Output the (x, y) coordinate of the center of the cell containing the given text.  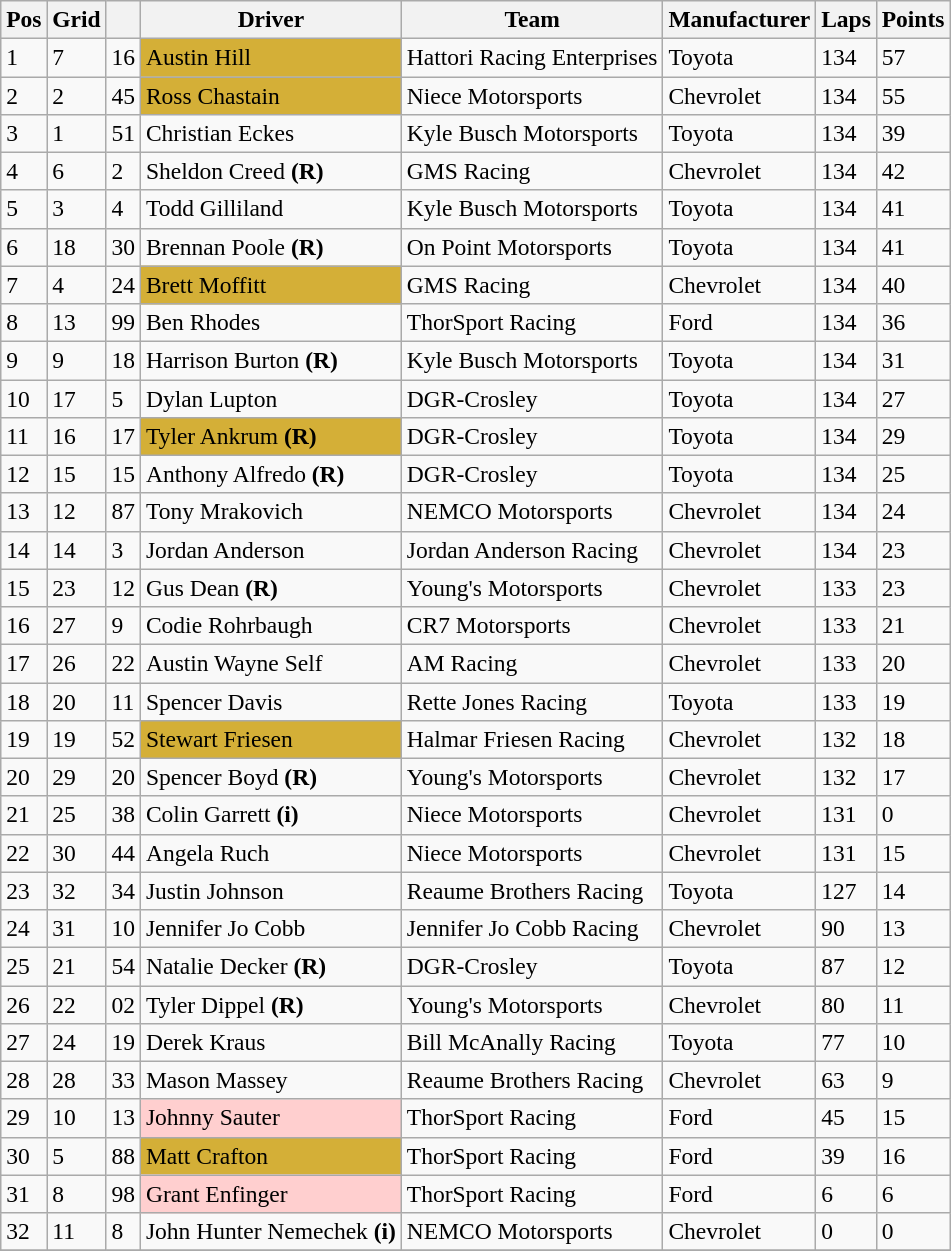
Brett Moffitt (270, 285)
Grid (76, 19)
Halmar Friesen Racing (532, 739)
55 (913, 95)
Austin Hill (270, 57)
Spencer Davis (270, 701)
Christian Eckes (270, 133)
63 (846, 1080)
Rette Jones Racing (532, 701)
Johnny Sauter (270, 1118)
Spencer Boyd (R) (270, 777)
Laps (846, 19)
52 (123, 739)
Sheldon Creed (R) (270, 171)
CR7 Motorsports (532, 625)
Ross Chastain (270, 95)
33 (123, 1080)
Points (913, 19)
Dylan Lupton (270, 398)
34 (123, 891)
Gus Dean (R) (270, 588)
40 (913, 285)
02 (123, 1004)
Colin Garrett (i) (270, 815)
Stewart Friesen (270, 739)
51 (123, 133)
Tyler Ankrum (R) (270, 436)
98 (123, 1194)
Anthony Alfredo (R) (270, 474)
Manufacturer (740, 19)
AM Racing (532, 663)
54 (123, 966)
On Point Motorsports (532, 247)
Austin Wayne Self (270, 663)
Driver (270, 19)
77 (846, 1042)
John Hunter Nemechek (i) (270, 1231)
Jordan Anderson (270, 550)
42 (913, 171)
88 (123, 1156)
80 (846, 1004)
Ben Rhodes (270, 322)
Jennifer Jo Cobb Racing (532, 928)
Todd Gilliland (270, 209)
90 (846, 928)
Mason Massey (270, 1080)
Codie Rohrbaugh (270, 625)
Hattori Racing Enterprises (532, 57)
Natalie Decker (R) (270, 966)
57 (913, 57)
36 (913, 322)
Tyler Dippel (R) (270, 1004)
44 (123, 853)
Matt Crafton (270, 1156)
Tony Mrakovich (270, 512)
127 (846, 891)
99 (123, 322)
Jennifer Jo Cobb (270, 928)
Brennan Poole (R) (270, 247)
Pos (24, 19)
38 (123, 815)
Derek Kraus (270, 1042)
Bill McAnally Racing (532, 1042)
Jordan Anderson Racing (532, 550)
Justin Johnson (270, 891)
Harrison Burton (R) (270, 360)
Team (532, 19)
Angela Ruch (270, 853)
Grant Enfinger (270, 1194)
